Search for the cell housing the specified text and yield its [X, Y] center coordinate. 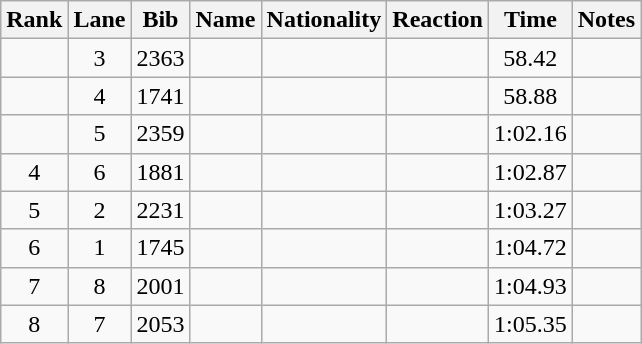
2 [100, 210]
1:03.27 [530, 210]
1:02.16 [530, 134]
1:04.93 [530, 286]
1:04.72 [530, 248]
1741 [160, 96]
3 [100, 58]
Nationality [324, 20]
Bib [160, 20]
1745 [160, 248]
1:02.87 [530, 172]
2363 [160, 58]
1881 [160, 172]
2001 [160, 286]
2359 [160, 134]
58.88 [530, 96]
1:05.35 [530, 324]
Notes [606, 20]
2231 [160, 210]
Name [226, 20]
Lane [100, 20]
Rank [34, 20]
1 [100, 248]
Time [530, 20]
Reaction [438, 20]
2053 [160, 324]
58.42 [530, 58]
